Extract the (X, Y) coordinate from the center of the cell holding the provided text.  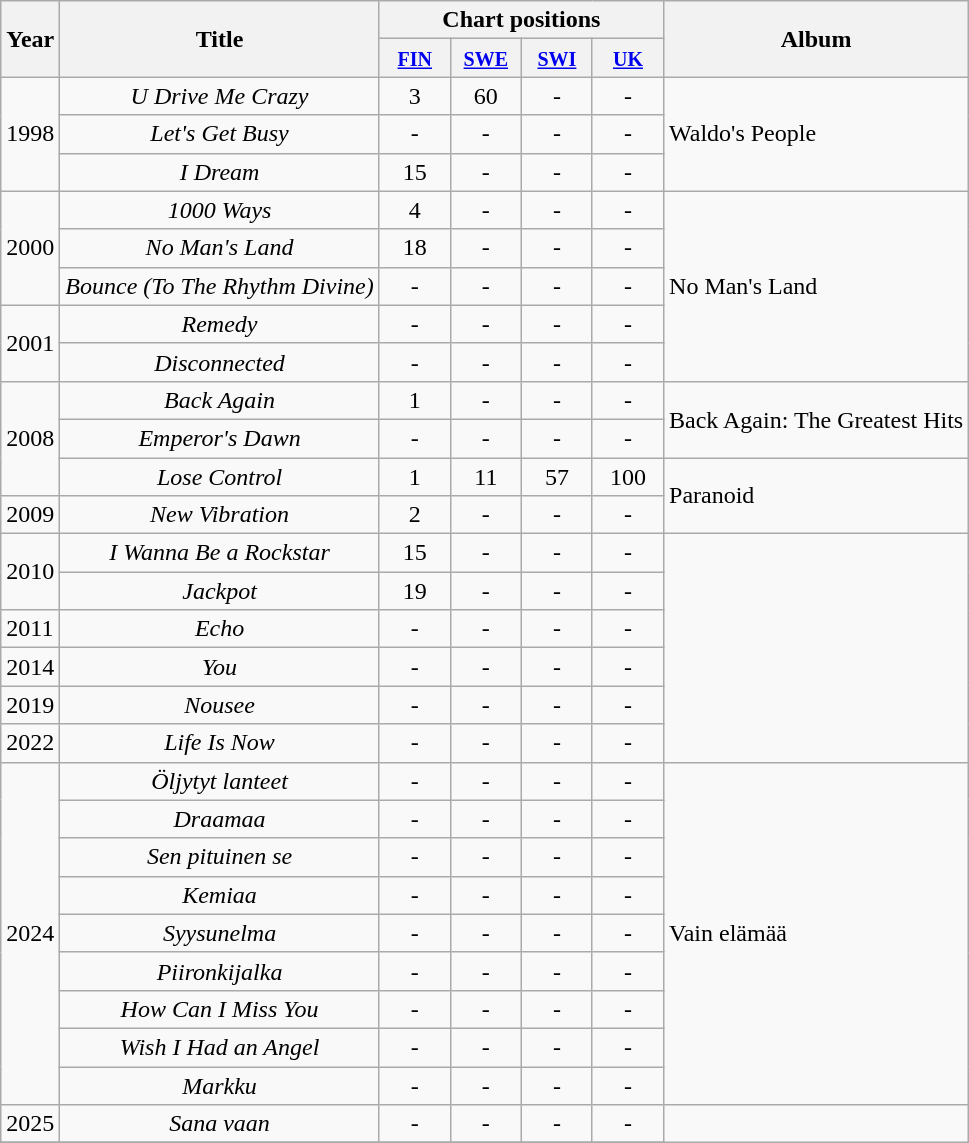
Let's Get Busy (220, 134)
Bounce (To The Rhythm Divine) (220, 286)
Wish I Had an Angel (220, 1047)
2010 (30, 572)
Life Is Now (220, 743)
3 (414, 96)
2000 (30, 248)
Jackpot (220, 591)
Album (816, 39)
2019 (30, 705)
2 (414, 515)
2014 (30, 667)
2009 (30, 515)
Öljytyt lanteet (220, 781)
19 (414, 591)
1000 Ways (220, 210)
UK (628, 58)
2008 (30, 438)
Echo (220, 629)
Remedy (220, 324)
Year (30, 39)
Sen pituinen se (220, 857)
Chart positions (521, 20)
New Vibration (220, 515)
2001 (30, 343)
4 (414, 210)
I Dream (220, 172)
You (220, 667)
1998 (30, 134)
60 (486, 96)
Kemiaa (220, 895)
Piironkijalka (220, 971)
FIN (414, 58)
Waldo's People (816, 134)
2025 (30, 1124)
Syysunelma (220, 933)
2022 (30, 743)
I Wanna Be a Rockstar (220, 553)
Sana vaan (220, 1124)
2024 (30, 934)
Emperor's Dawn (220, 438)
18 (414, 248)
57 (556, 477)
Vain elämää (816, 934)
Disconnected (220, 362)
Title (220, 39)
SWE (486, 58)
Markku (220, 1085)
Lose Control (220, 477)
11 (486, 477)
100 (628, 477)
Nousee (220, 705)
2011 (30, 629)
Back Again: The Greatest Hits (816, 419)
Draamaa (220, 819)
U Drive Me Crazy (220, 96)
Back Again (220, 400)
SWI (556, 58)
How Can I Miss You (220, 1009)
Paranoid (816, 496)
